Search for the cell housing the specified text and yield its (X, Y) center coordinate. 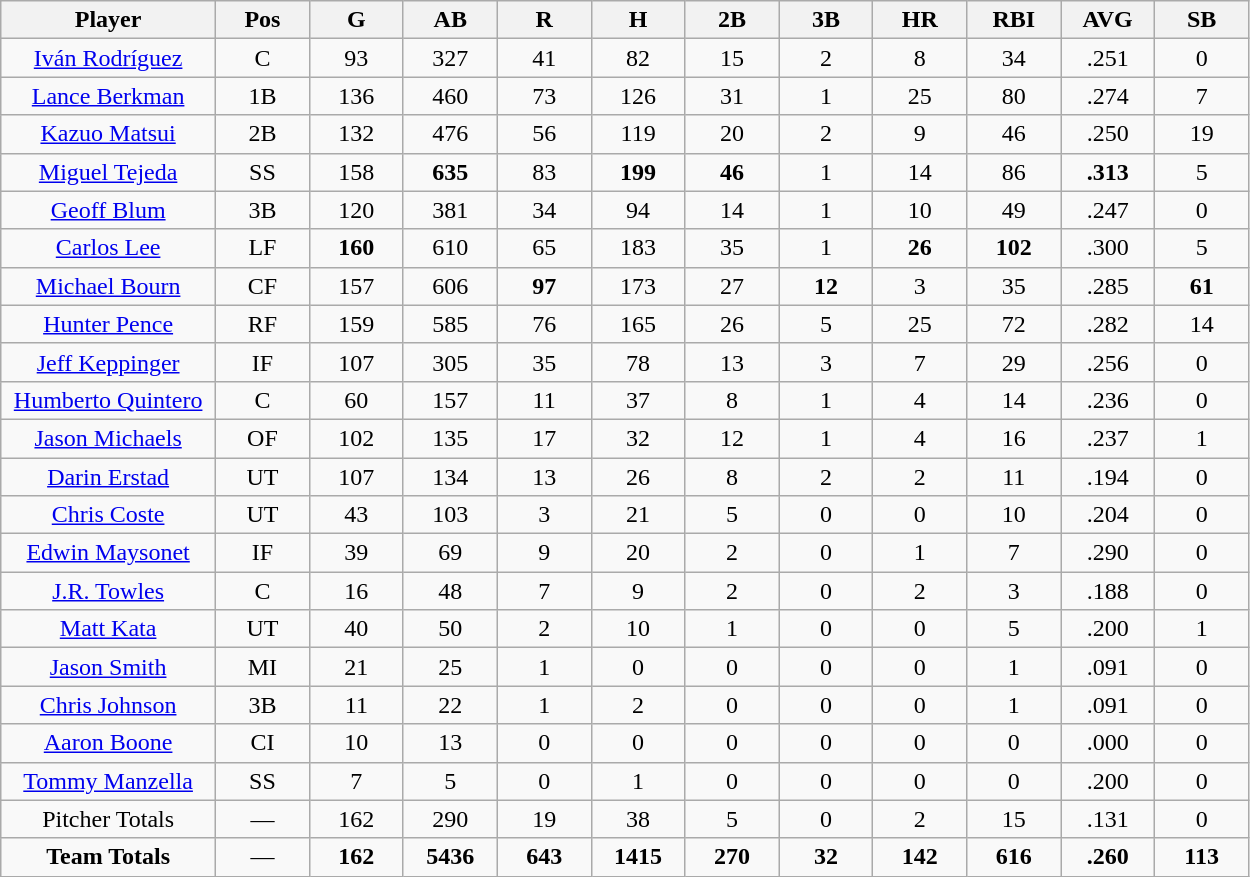
132 (356, 134)
41 (544, 58)
J.R. Towles (108, 591)
135 (450, 438)
199 (638, 172)
HR (920, 20)
LF (262, 248)
610 (450, 248)
113 (1202, 857)
Humberto Quintero (108, 400)
RBI (1014, 20)
56 (544, 134)
60 (356, 400)
Jason Michaels (108, 438)
Pitcher Totals (108, 819)
R (544, 20)
.290 (1108, 553)
G (356, 20)
93 (356, 58)
173 (638, 286)
.188 (1108, 591)
38 (638, 819)
73 (544, 96)
290 (450, 819)
48 (450, 591)
27 (732, 286)
5436 (450, 857)
69 (450, 553)
CI (262, 743)
126 (638, 96)
.194 (1108, 477)
183 (638, 248)
.236 (1108, 400)
RF (262, 324)
Pos (262, 20)
97 (544, 286)
305 (450, 362)
29 (1014, 362)
AB (450, 20)
.131 (1108, 819)
.204 (1108, 515)
40 (356, 629)
Matt Kata (108, 629)
22 (450, 705)
606 (450, 286)
94 (638, 210)
460 (450, 96)
MI (262, 667)
Tommy Manzella (108, 781)
.260 (1108, 857)
86 (1014, 172)
Jeff Keppinger (108, 362)
AVG (1108, 20)
Team Totals (108, 857)
616 (1014, 857)
SB (1202, 20)
Lance Berkman (108, 96)
165 (638, 324)
Kazuo Matsui (108, 134)
1B (262, 96)
Miguel Tejeda (108, 172)
.000 (1108, 743)
159 (356, 324)
49 (1014, 210)
Aaron Boone (108, 743)
643 (544, 857)
635 (450, 172)
.237 (1108, 438)
134 (450, 477)
.285 (1108, 286)
327 (450, 58)
.274 (1108, 96)
61 (1202, 286)
.250 (1108, 134)
.282 (1108, 324)
Carlos Lee (108, 248)
CF (262, 286)
160 (356, 248)
476 (450, 134)
43 (356, 515)
Iván Rodríguez (108, 58)
31 (732, 96)
65 (544, 248)
Player (108, 20)
37 (638, 400)
.256 (1108, 362)
Edwin Maysonet (108, 553)
H (638, 20)
78 (638, 362)
Darin Erstad (108, 477)
120 (356, 210)
50 (450, 629)
119 (638, 134)
381 (450, 210)
Jason Smith (108, 667)
Hunter Pence (108, 324)
82 (638, 58)
103 (450, 515)
Michael Bourn (108, 286)
72 (1014, 324)
.313 (1108, 172)
.251 (1108, 58)
Chris Johnson (108, 705)
1415 (638, 857)
OF (262, 438)
39 (356, 553)
.300 (1108, 248)
.247 (1108, 210)
Geoff Blum (108, 210)
136 (356, 96)
17 (544, 438)
585 (450, 324)
158 (356, 172)
Chris Coste (108, 515)
83 (544, 172)
76 (544, 324)
80 (1014, 96)
270 (732, 857)
142 (920, 857)
